Capture the cell that displays the provided text and extract its (X, Y) central coordinate. 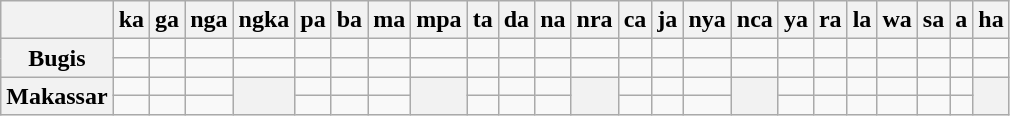
ya (796, 20)
sa (933, 20)
da (516, 20)
nca (754, 20)
mpa (439, 20)
pa (313, 20)
nga (209, 20)
ka (131, 20)
ja (668, 20)
a (962, 20)
Makassar (57, 96)
nra (594, 20)
na (553, 20)
ba (349, 20)
nya (707, 20)
la (862, 20)
ha (991, 20)
Bugis (57, 58)
ma (390, 20)
ra (830, 20)
ta (482, 20)
ga (168, 20)
ngka (264, 20)
wa (897, 20)
ca (635, 20)
